Locate the cell with the specified text and output its (X, Y) center coordinate. 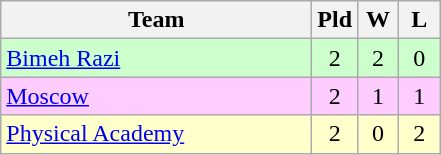
Moscow (156, 96)
W (378, 20)
Bimeh Razi (156, 58)
Physical Academy (156, 134)
Team (156, 20)
Pld (335, 20)
L (420, 20)
